Identify which cell holds the provided text, then report its (X, Y) central coordinate. 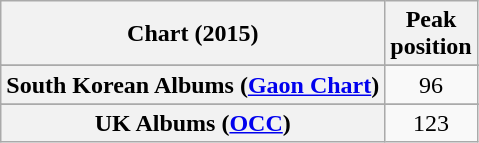
96 (431, 85)
UK Albums (OCC) (193, 123)
Chart (2015) (193, 34)
Peakposition (431, 34)
South Korean Albums (Gaon Chart) (193, 85)
123 (431, 123)
